Return the (x, y) coordinate for the center point of the cell that contains the specified text.  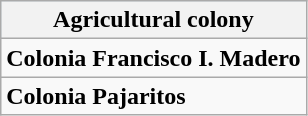
Colonia Francisco I. Madero (154, 58)
Colonia Pajaritos (154, 96)
Agricultural colony (154, 20)
